Detect which cell encompasses the target text, then output its (x, y) center coordinate. 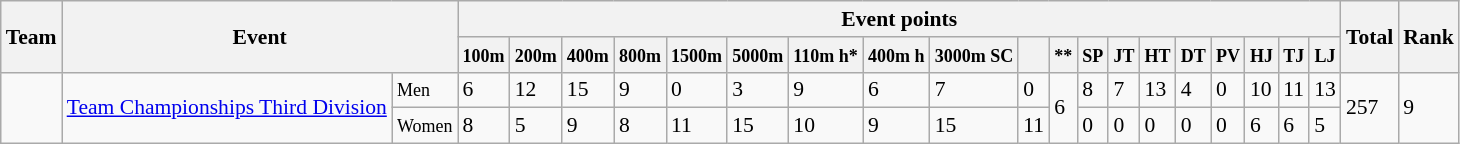
400m h (896, 55)
1500m (696, 55)
DT (1194, 55)
PV (1228, 55)
100m (484, 55)
Rank (1428, 36)
** (1063, 55)
TJ (1294, 55)
800m (640, 55)
400m (588, 55)
Event (260, 36)
SP (1092, 55)
Team Championships Third Division (227, 108)
Men (425, 90)
JT (1124, 55)
5000m (758, 55)
HT (1158, 55)
200m (536, 55)
Event points (900, 19)
4 (1194, 90)
110m h* (826, 55)
257 (1370, 108)
Women (425, 126)
12 (536, 90)
LJ (1325, 55)
3 (758, 90)
3000m SC (974, 55)
Team (32, 36)
Total (1370, 36)
HJ (1262, 55)
